Search for the cell housing the specified text and yield its (x, y) center coordinate. 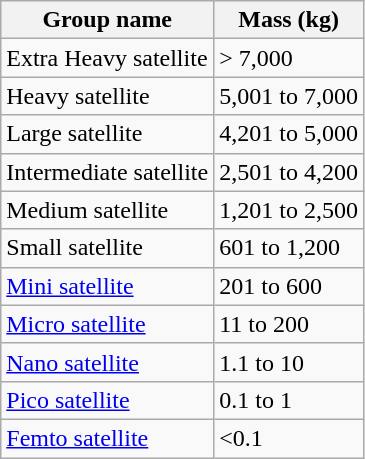
5,001 to 7,000 (289, 96)
11 to 200 (289, 324)
Mass (kg) (289, 20)
Group name (108, 20)
Pico satellite (108, 400)
Micro satellite (108, 324)
Extra Heavy satellite (108, 58)
2,501 to 4,200 (289, 172)
Heavy satellite (108, 96)
Femto satellite (108, 438)
1,201 to 2,500 (289, 210)
Nano satellite (108, 362)
Large satellite (108, 134)
Intermediate satellite (108, 172)
> 7,000 (289, 58)
Small satellite (108, 248)
0.1 to 1 (289, 400)
Mini satellite (108, 286)
Medium satellite (108, 210)
201 to 600 (289, 286)
1.1 to 10 (289, 362)
<0.1 (289, 438)
4,201 to 5,000 (289, 134)
601 to 1,200 (289, 248)
